Return (x, y) of the center of cell containing provided text 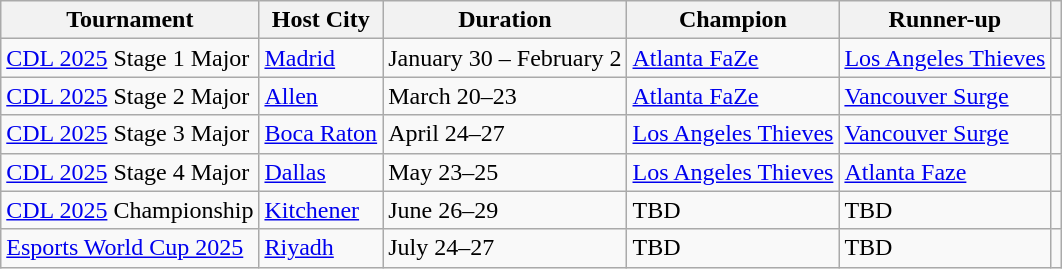
CDL 2025 Stage 4 Major (130, 172)
Riyadh (321, 248)
Kitchener (321, 210)
Esports World Cup 2025 (130, 248)
July 24–27 (505, 248)
Duration (505, 20)
June 26–29 (505, 210)
Runner-up (945, 20)
CDL 2025 Championship (130, 210)
Host City (321, 20)
CDL 2025 Stage 1 Major (130, 58)
April 24–27 (505, 134)
March 20–23 (505, 96)
Tournament (130, 20)
Atlanta Faze (945, 172)
Madrid (321, 58)
CDL 2025 Stage 2 Major (130, 96)
Dallas (321, 172)
May 23–25 (505, 172)
Champion (733, 20)
Boca Raton (321, 134)
Allen (321, 96)
CDL 2025 Stage 3 Major (130, 134)
January 30 – February 2 (505, 58)
